From the cell containing the given text, extract its center point as [X, Y] coordinate. 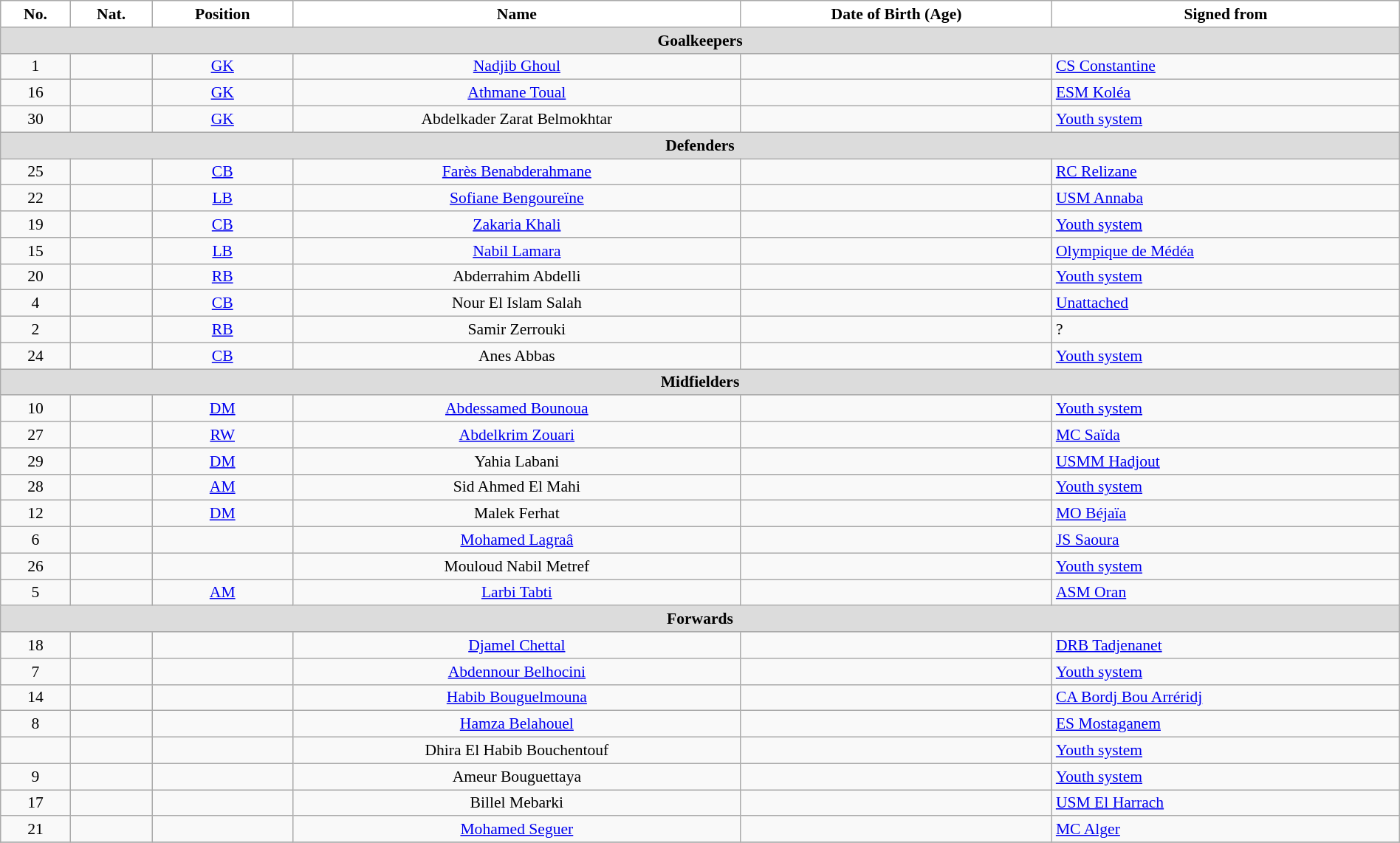
Defenders [700, 145]
Farès Benabderahmane [517, 172]
Name [517, 14]
MO Béjaïa [1226, 514]
Billel Mebarki [517, 803]
ES Mostaganem [1226, 724]
Larbi Tabti [517, 593]
USMM Hadjout [1226, 461]
2 [35, 330]
ASM Oran [1226, 593]
No. [35, 14]
USM Annaba [1226, 199]
30 [35, 120]
Yahia Labani [517, 461]
RW [223, 435]
Nadjib Ghoul [517, 66]
DRB Tadjenanet [1226, 645]
26 [35, 566]
Mohamed Lagraâ [517, 540]
20 [35, 277]
Athmane Toual [517, 93]
16 [35, 93]
5 [35, 593]
Date of Birth (Age) [896, 14]
7 [35, 672]
1 [35, 66]
25 [35, 172]
Mouloud Nabil Metref [517, 566]
Abderrahim Abdelli [517, 277]
12 [35, 514]
Habib Bouguelmouna [517, 698]
Anes Abbas [517, 356]
Abdennour Belhocini [517, 672]
Hamza Belahouel [517, 724]
Djamel Chettal [517, 645]
USM El Harrach [1226, 803]
17 [35, 803]
15 [35, 251]
RC Relizane [1226, 172]
24 [35, 356]
27 [35, 435]
Signed from [1226, 14]
Midfielders [700, 382]
Malek Ferhat [517, 514]
JS Saoura [1226, 540]
Abdelkrim Zouari [517, 435]
CS Constantine [1226, 66]
MC Saïda [1226, 435]
Abdessamed Bounoua [517, 409]
ESM Koléa [1226, 93]
Samir Zerrouki [517, 330]
4 [35, 303]
Olympique de Médéa [1226, 251]
Mohamed Seguer [517, 830]
Position [223, 14]
18 [35, 645]
9 [35, 777]
Nabil Lamara [517, 251]
CA Bordj Bou Arréridj [1226, 698]
Nat. [111, 14]
Goalkeepers [700, 41]
Ameur Bouguettaya [517, 777]
Forwards [700, 619]
29 [35, 461]
MC Alger [1226, 830]
8 [35, 724]
Sofiane Bengoureïne [517, 199]
19 [35, 224]
Sid Ahmed El Mahi [517, 487]
? [1226, 330]
6 [35, 540]
Nour El Islam Salah [517, 303]
14 [35, 698]
Abdelkader Zarat Belmokhtar [517, 120]
28 [35, 487]
Dhira El Habib Bouchentouf [517, 751]
10 [35, 409]
Unattached [1226, 303]
21 [35, 830]
Zakaria Khali [517, 224]
22 [35, 199]
